From the cell containing the given text, extract its center point as [x, y] coordinate. 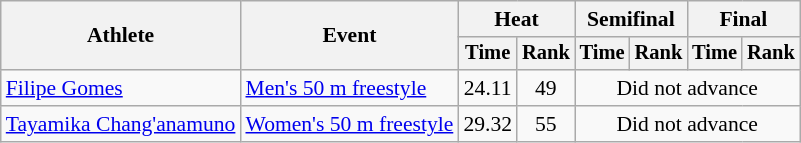
Semifinal [631, 19]
Tayamika Chang'anamuno [121, 124]
Athlete [121, 36]
Heat [516, 19]
Event [349, 36]
24.11 [488, 88]
Final [743, 19]
29.32 [488, 124]
Filipe Gomes [121, 88]
Men's 50 m freestyle [349, 88]
55 [546, 124]
Women's 50 m freestyle [349, 124]
49 [546, 88]
